Return the (x, y) coordinate for the center point of the cell that contains the specified text.  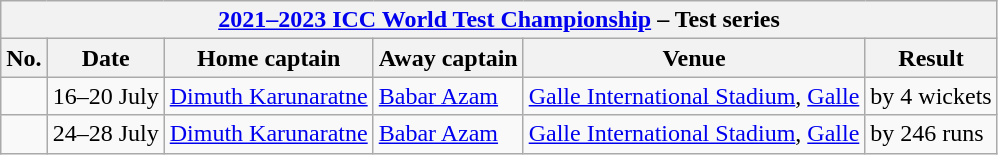
by 4 wickets (931, 96)
16–20 July (106, 96)
Away captain (448, 58)
2021–2023 ICC World Test Championship – Test series (499, 20)
No. (24, 58)
Date (106, 58)
Home captain (268, 58)
by 246 runs (931, 134)
24–28 July (106, 134)
Venue (694, 58)
Result (931, 58)
